Capture the cell that displays the provided text and extract its [x, y] central coordinate. 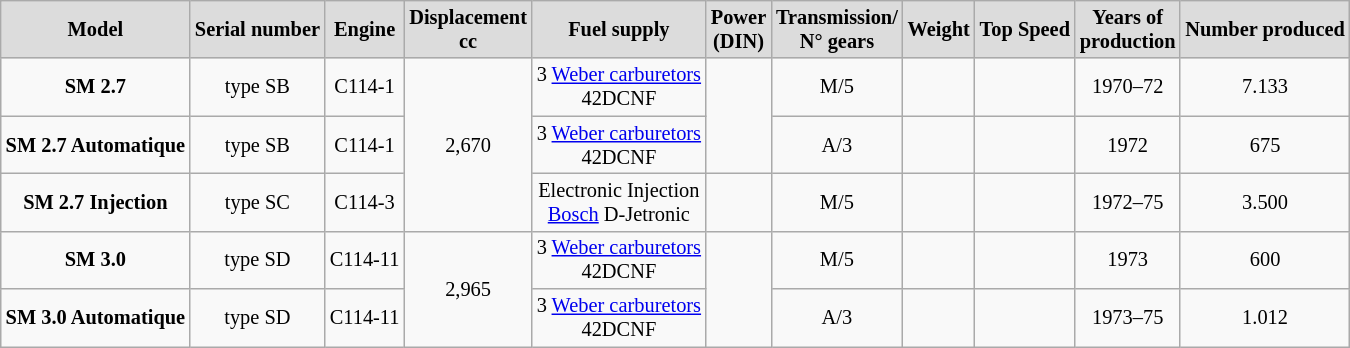
Number produced [1264, 29]
Electronic Injection Bosch D-Jetronic [619, 202]
1.012 [1264, 318]
SM 2.7 [96, 87]
SM 3.0 [96, 260]
Years ofproduction [1128, 29]
Displacementcc [468, 29]
SM 2.7 Injection [96, 202]
type SC [258, 202]
Model [96, 29]
2,670 [468, 144]
1970–72 [1128, 87]
Engine [365, 29]
Top Speed [1025, 29]
3.500 [1264, 202]
675 [1264, 145]
600 [1264, 260]
1972–75 [1128, 202]
Transmission/N° gears [837, 29]
Serial number [258, 29]
1973 [1128, 260]
Power (DIN) [738, 29]
7.133 [1264, 87]
Fuel supply [619, 29]
2,965 [468, 288]
C114-3 [365, 202]
SM 3.0 Automatique [96, 318]
SM 2.7 Automatique [96, 145]
1972 [1128, 145]
Weight [939, 29]
1973–75 [1128, 318]
